Find where the given text appears and provide that cell's center as [X, Y] coordinate. 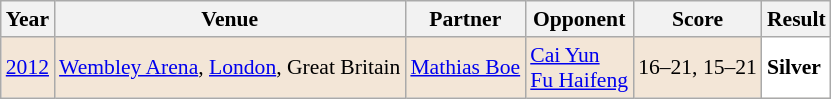
Score [698, 19]
Wembley Arena, London, Great Britain [230, 68]
Cai Yun Fu Haifeng [579, 68]
Opponent [579, 19]
Venue [230, 19]
Result [796, 19]
16–21, 15–21 [698, 68]
Partner [465, 19]
2012 [28, 68]
Silver [796, 68]
Mathias Boe [465, 68]
Year [28, 19]
